Output the [x, y] coordinate of the center of the cell containing the given text.  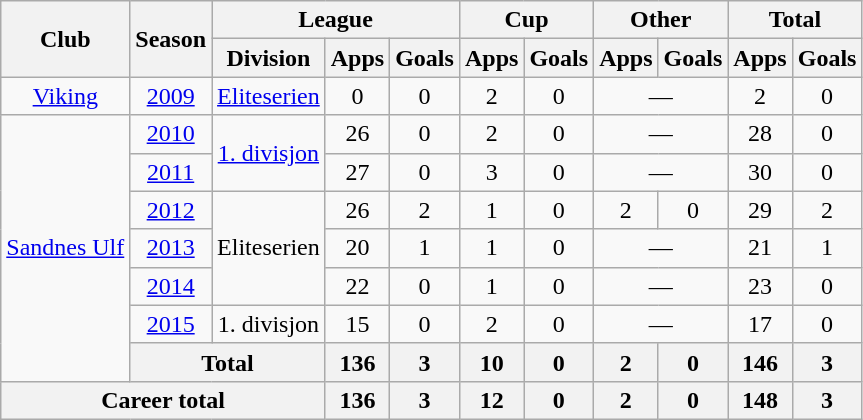
Career total [163, 400]
23 [760, 286]
30 [760, 172]
2012 [171, 210]
148 [760, 400]
Club [66, 39]
Viking [66, 96]
2013 [171, 248]
146 [760, 362]
Season [171, 39]
2010 [171, 134]
29 [760, 210]
2011 [171, 172]
22 [357, 286]
17 [760, 324]
20 [357, 248]
28 [760, 134]
12 [491, 400]
Sandnes Ulf [66, 248]
21 [760, 248]
League [336, 20]
Division [269, 58]
2009 [171, 96]
27 [357, 172]
2015 [171, 324]
15 [357, 324]
10 [491, 362]
Cup [526, 20]
Other [661, 20]
2014 [171, 286]
